Output the [x, y] coordinate of the center of the cell containing the given text.  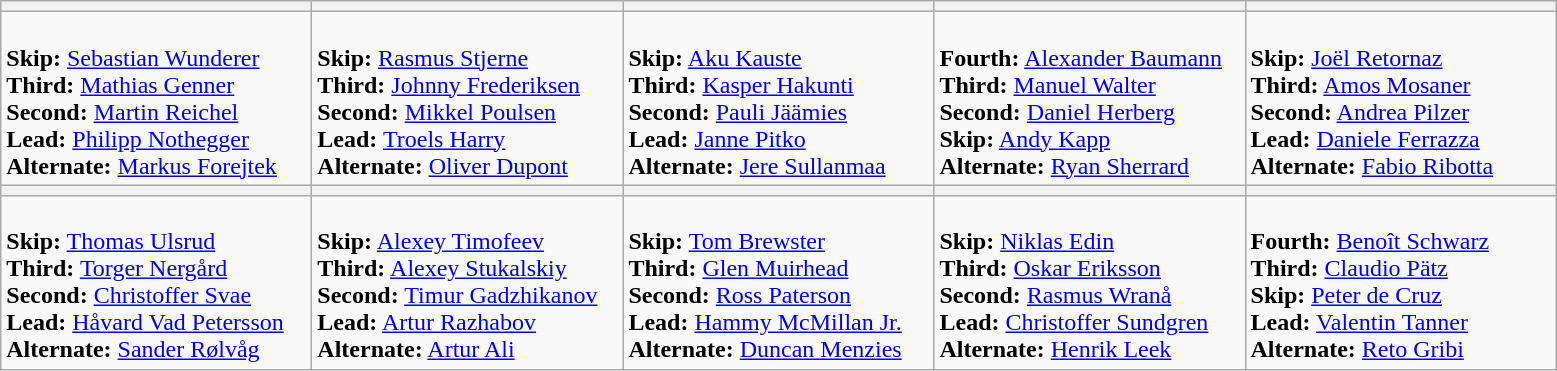
Fourth: Alexander Baumann Third: Manuel Walter Second: Daniel Herberg Skip: Andy Kapp Alternate: Ryan Sherrard [1090, 98]
Skip: Aku Kauste Third: Kasper Hakunti Second: Pauli Jäämies Lead: Janne Pitko Alternate: Jere Sullanmaa [778, 98]
Skip: Tom Brewster Third: Glen Muirhead Second: Ross Paterson Lead: Hammy McMillan Jr. Alternate: Duncan Menzies [778, 282]
Skip: Alexey Timofeev Third: Alexey Stukalskiy Second: Timur Gadzhikanov Lead: Artur Razhabov Alternate: Artur Ali [468, 282]
Skip: Rasmus Stjerne Third: Johnny Frederiksen Second: Mikkel Poulsen Lead: Troels Harry Alternate: Oliver Dupont [468, 98]
Skip: Niklas Edin Third: Oskar Eriksson Second: Rasmus Wranå Lead: Christoffer Sundgren Alternate: Henrik Leek [1090, 282]
Skip: Thomas Ulsrud Third: Torger Nergård Second: Christoffer Svae Lead: Håvard Vad Petersson Alternate: Sander Rølvåg [156, 282]
Skip: Sebastian Wunderer Third: Mathias Genner Second: Martin Reichel Lead: Philipp Nothegger Alternate: Markus Forejtek [156, 98]
Fourth: Benoît Schwarz Third: Claudio Pätz Skip: Peter de Cruz Lead: Valentin Tanner Alternate: Reto Gribi [1400, 282]
Skip: Joël Retornaz Third: Amos Mosaner Second: Andrea Pilzer Lead: Daniele Ferrazza Alternate: Fabio Ribotta [1400, 98]
